Pinpoint the cell where the given text exists, returning its [x, y] midpoint coordinate. 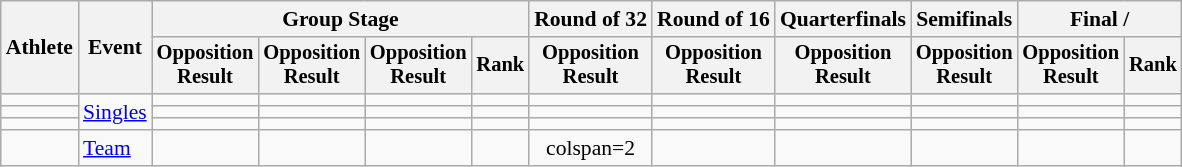
Singles [115, 112]
Team [115, 148]
Round of 32 [590, 19]
Quarterfinals [843, 19]
colspan=2 [590, 148]
Semifinals [964, 19]
Final / [1099, 19]
Group Stage [340, 19]
Round of 16 [714, 19]
Event [115, 48]
Athlete [40, 48]
